From the cell containing the given text, extract its center point as (X, Y) coordinate. 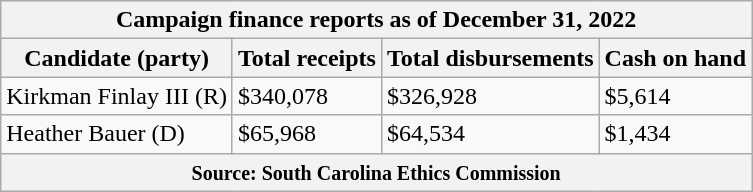
Total receipts (306, 58)
Campaign finance reports as of December 31, 2022 (376, 20)
Kirkman Finlay III (R) (117, 96)
$340,078 (306, 96)
$64,534 (490, 134)
Cash on hand (675, 58)
$326,928 (490, 96)
Heather Bauer (D) (117, 134)
$65,968 (306, 134)
Candidate (party) (117, 58)
$5,614 (675, 96)
Total disbursements (490, 58)
$1,434 (675, 134)
Source: South Carolina Ethics Commission (376, 172)
